From the cell containing the given text, extract its center point as [X, Y] coordinate. 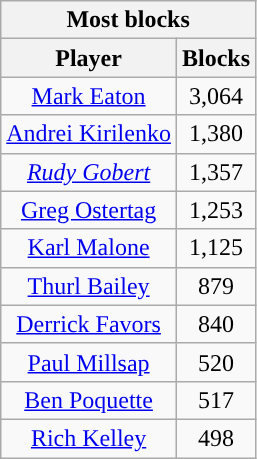
Derrick Favors [89, 324]
Most blocks [128, 20]
Rich Kelley [89, 438]
1,357 [216, 172]
Greg Ostertag [89, 210]
Karl Malone [89, 248]
1,253 [216, 210]
Rudy Gobert [89, 172]
1,125 [216, 248]
517 [216, 400]
520 [216, 362]
3,064 [216, 96]
Andrei Kirilenko [89, 134]
Thurl Bailey [89, 286]
Player [89, 58]
Blocks [216, 58]
498 [216, 438]
Paul Millsap [89, 362]
879 [216, 286]
Ben Poquette [89, 400]
1,380 [216, 134]
Mark Eaton [89, 96]
840 [216, 324]
